Capture the cell that displays the provided text and extract its (X, Y) central coordinate. 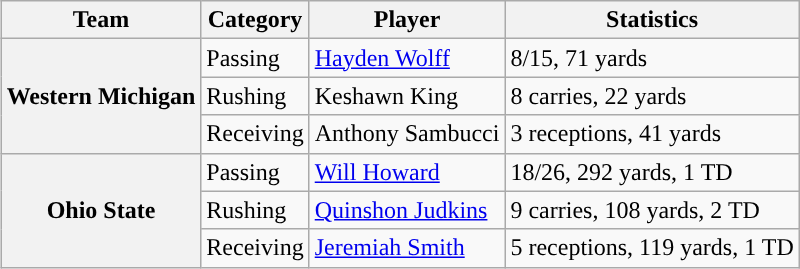
Western Michigan (101, 96)
Team (101, 20)
Anthony Sambucci (407, 134)
8 carries, 22 yards (652, 96)
Will Howard (407, 172)
Statistics (652, 20)
Jeremiah Smith (407, 248)
18/26, 292 yards, 1 TD (652, 172)
8/15, 71 yards (652, 58)
9 carries, 108 yards, 2 TD (652, 210)
5 receptions, 119 yards, 1 TD (652, 248)
Ohio State (101, 210)
3 receptions, 41 yards (652, 134)
Player (407, 20)
Category (255, 20)
Keshawn King (407, 96)
Hayden Wolff (407, 58)
Quinshon Judkins (407, 210)
